Return the (x, y) coordinate for the center point of the cell that contains the specified text.  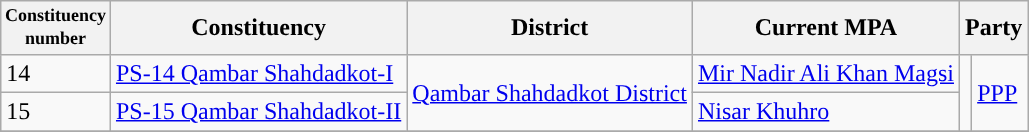
PPP (1000, 92)
PS-15 Qambar Shahdadkot-II (258, 111)
Constituency number (56, 28)
Nisar Khuhro (826, 111)
15 (56, 111)
Constituency (258, 28)
Current MPA (826, 28)
District (550, 28)
Party (994, 28)
14 (56, 73)
PS-14 Qambar Shahdadkot-I (258, 73)
Mir Nadir Ali Khan Magsi (826, 73)
Qambar Shahdadkot District (550, 92)
